Return [x, y] of the center of cell containing provided text 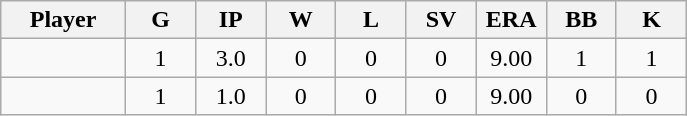
IP [231, 20]
K [651, 20]
ERA [511, 20]
L [371, 20]
BB [581, 20]
W [301, 20]
1.0 [231, 96]
3.0 [231, 58]
SV [441, 20]
Player [64, 20]
G [160, 20]
